Return (x, y) of the center of cell containing provided text 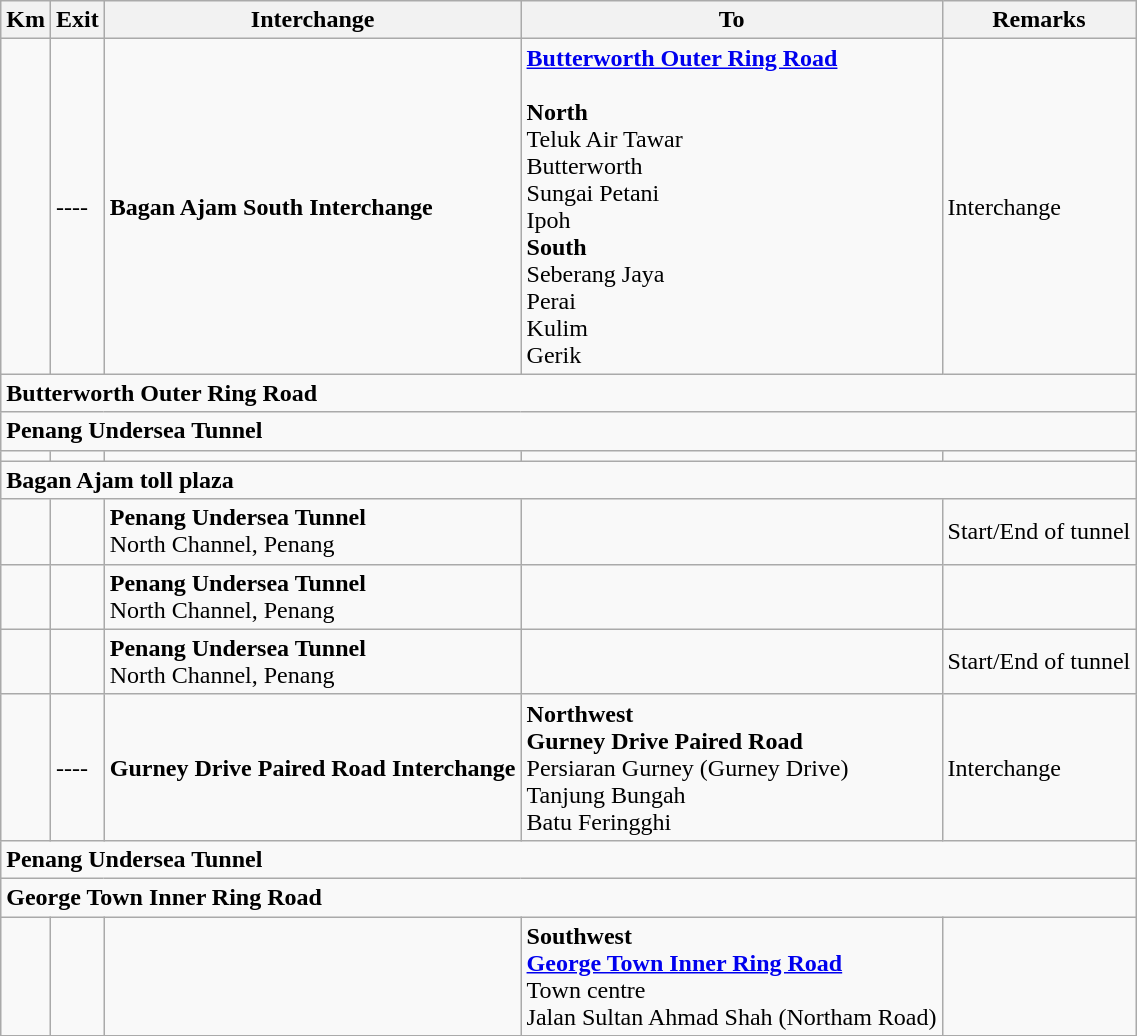
Butterworth Outer Ring RoadNorthTeluk Air TawarButterworthSungai PetaniIpohSouthSeberang JayaPeraiKulimGerik (732, 206)
Bagan Ajam South Interchange (312, 206)
NorthwestGurney Drive Paired RoadPersiaran Gurney (Gurney Drive)Tanjung BungahBatu Feringghi (732, 767)
Km (26, 20)
To (732, 20)
Exit (77, 20)
George Town Inner Ring Road (568, 897)
Gurney Drive Paired Road Interchange (312, 767)
Bagan Ajam toll plaza (568, 480)
Remarks (1039, 20)
Butterworth Outer Ring Road (568, 393)
SouthwestGeorge Town Inner Ring RoadTown centreJalan Sultan Ahmad Shah (Northam Road) (732, 976)
